Search for the cell housing the specified text and yield its (X, Y) center coordinate. 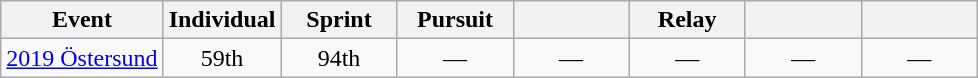
94th (339, 58)
2019 Östersund (82, 58)
Individual (222, 20)
59th (222, 58)
Event (82, 20)
Sprint (339, 20)
Pursuit (455, 20)
Relay (687, 20)
